Detect which cell encompasses the target text, then output its [X, Y] center coordinate. 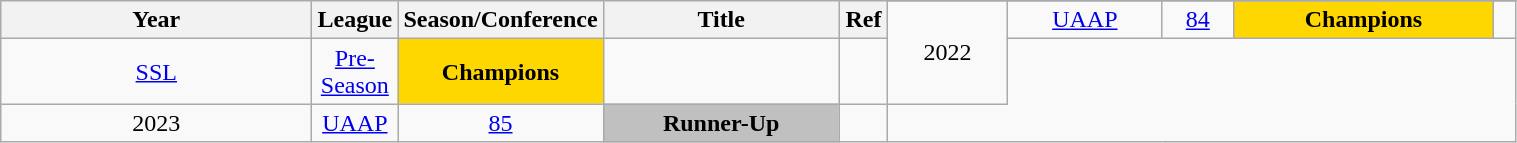
84 [1198, 20]
Runner-Up [721, 123]
2022 [948, 52]
Season/Conference [500, 20]
Ref [864, 20]
2023 [156, 123]
85 [500, 123]
League [355, 20]
SSL [156, 72]
Pre-Season [355, 72]
Title [721, 20]
Year [156, 20]
